Determine the [x, y] coordinate at the center of the cell enclosing the given text.  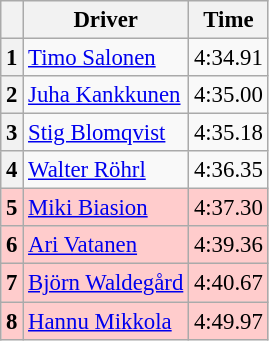
3 [12, 133]
Miki Biasion [106, 208]
Stig Blomqvist [106, 133]
4:35.18 [229, 133]
Hannu Mikkola [106, 321]
Juha Kankkunen [106, 95]
Ari Vatanen [106, 245]
Timo Salonen [106, 58]
Time [229, 20]
5 [12, 208]
Björn Waldegård [106, 283]
2 [12, 95]
4:39.36 [229, 245]
4:37.30 [229, 208]
1 [12, 58]
Walter Röhrl [106, 170]
Driver [106, 20]
4:40.67 [229, 283]
4:35.00 [229, 95]
7 [12, 283]
4 [12, 170]
8 [12, 321]
4:36.35 [229, 170]
4:34.91 [229, 58]
4:49.97 [229, 321]
6 [12, 245]
